Detect which cell encompasses the target text, then output its (x, y) center coordinate. 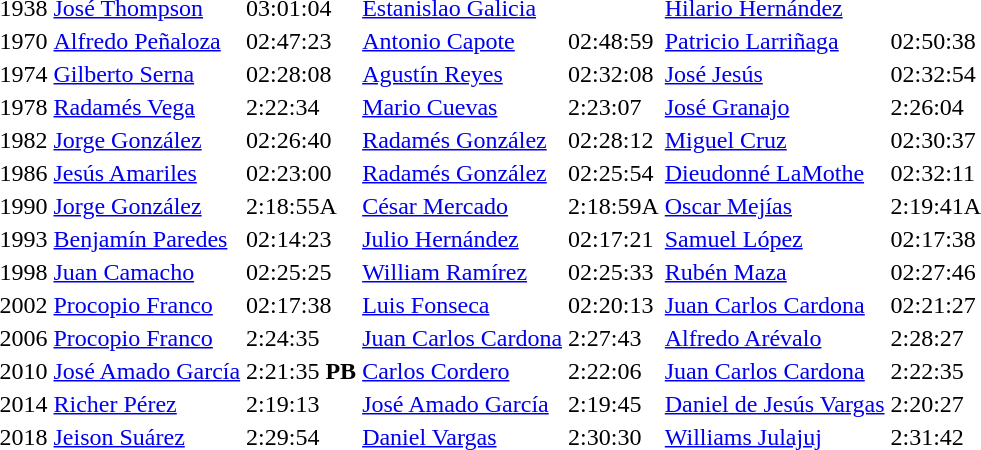
2:19:13 (302, 404)
Alfredo Peñaloza (147, 41)
Jesús Amariles (147, 173)
Patricio Larriñaga (774, 41)
2:21:35 PB (302, 371)
Agustín Reyes (462, 74)
02:17:21 (614, 239)
Benjamín Paredes (147, 239)
02:25:54 (614, 173)
02:17:38 (302, 305)
José Jesús (774, 74)
2:22:06 (614, 371)
2:18:55A (302, 206)
2:19:45 (614, 404)
Carlos Cordero (462, 371)
02:14:23 (302, 239)
02:20:13 (614, 305)
02:25:25 (302, 272)
2:24:35 (302, 338)
Miguel Cruz (774, 140)
Rubén Maza (774, 272)
Luis Fonseca (462, 305)
César Mercado (462, 206)
Alfredo Arévalo (774, 338)
José Granajo (774, 107)
2:23:07 (614, 107)
Oscar Mejías (774, 206)
2:22:34 (302, 107)
Mario Cuevas (462, 107)
Radamés Vega (147, 107)
2:18:59A (614, 206)
William Ramírez (462, 272)
02:28:08 (302, 74)
Julio Hernández (462, 239)
02:23:00 (302, 173)
02:32:08 (614, 74)
Gilberto Serna (147, 74)
Daniel de Jesús Vargas (774, 404)
Richer Pérez (147, 404)
Samuel López (774, 239)
02:47:23 (302, 41)
02:26:40 (302, 140)
02:48:59 (614, 41)
Dieudonné LaMothe (774, 173)
Juan Camacho (147, 272)
02:28:12 (614, 140)
02:25:33 (614, 272)
2:27:43 (614, 338)
Antonio Capote (462, 41)
